Pinpoint the cell where the given text exists, returning its [X, Y] midpoint coordinate. 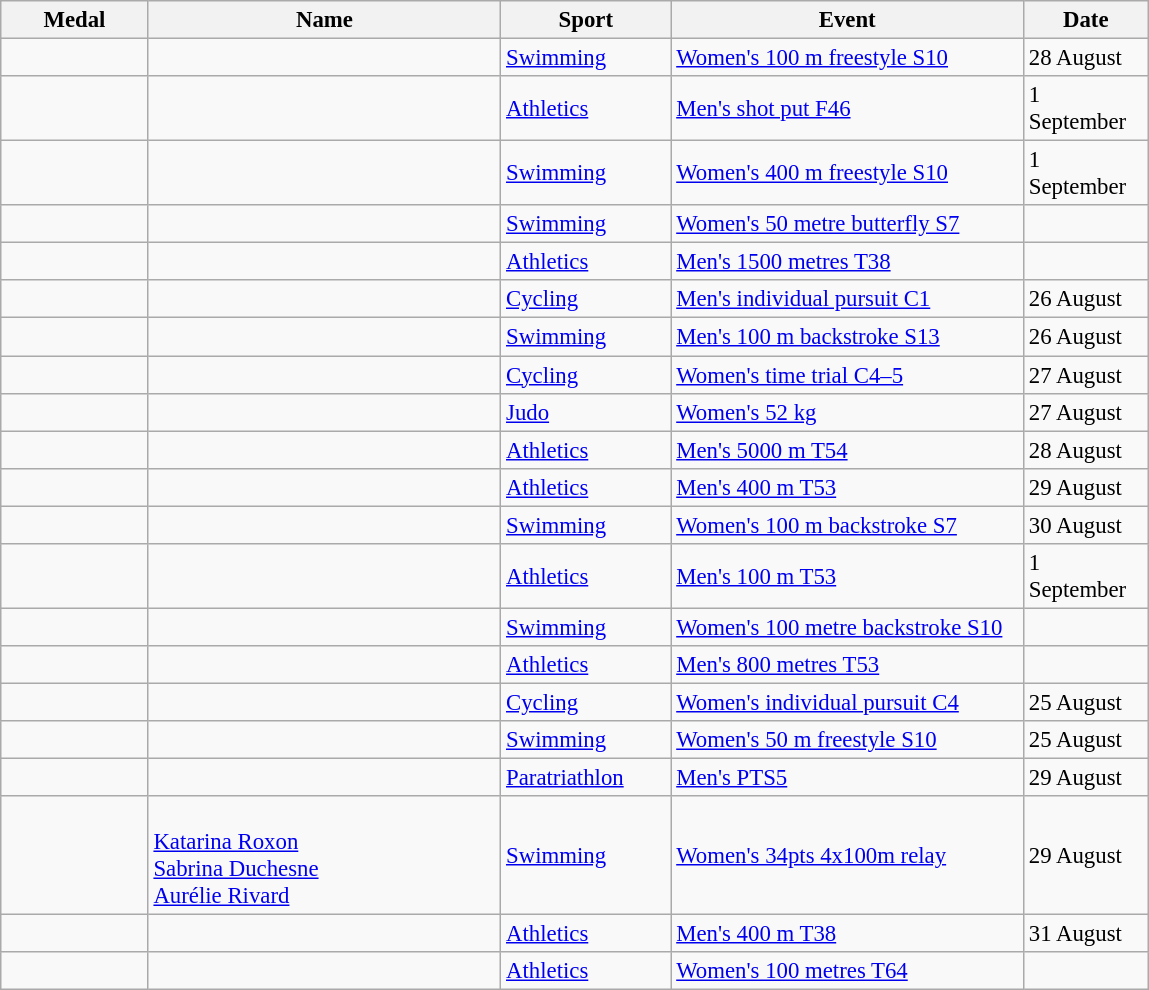
30 August [1086, 525]
Date [1086, 20]
Event [848, 20]
Women's 100 metre backstroke S10 [848, 627]
Sport [586, 20]
Men's 400 m T53 [848, 487]
Men's 1500 metres T38 [848, 262]
Women's time trial C4–5 [848, 375]
Women's 50 metre butterfly S7 [848, 224]
Men's shot put F46 [848, 108]
31 August [1086, 934]
Men's PTS5 [848, 778]
Women's 50 m freestyle S10 [848, 740]
Men's 5000 m T54 [848, 450]
Medal [74, 20]
Judo [586, 412]
Name [324, 20]
Men's 100 m T53 [848, 576]
Men's 400 m T38 [848, 934]
Women's 34pts 4x100m relay [848, 856]
Women's 400 m freestyle S10 [848, 174]
Men's 800 metres T53 [848, 665]
Women's individual pursuit C4 [848, 702]
Men's individual pursuit C1 [848, 299]
Women's 100 m backstroke S7 [848, 525]
Women's 52 kg [848, 412]
Women's 100 metres T64 [848, 971]
Paratriathlon [586, 778]
Katarina RoxonSabrina DuchesneAurélie Rivard [324, 856]
Women's 100 m freestyle S10 [848, 58]
Men's 100 m backstroke S13 [848, 337]
